Capture the cell that displays the provided text and extract its (x, y) central coordinate. 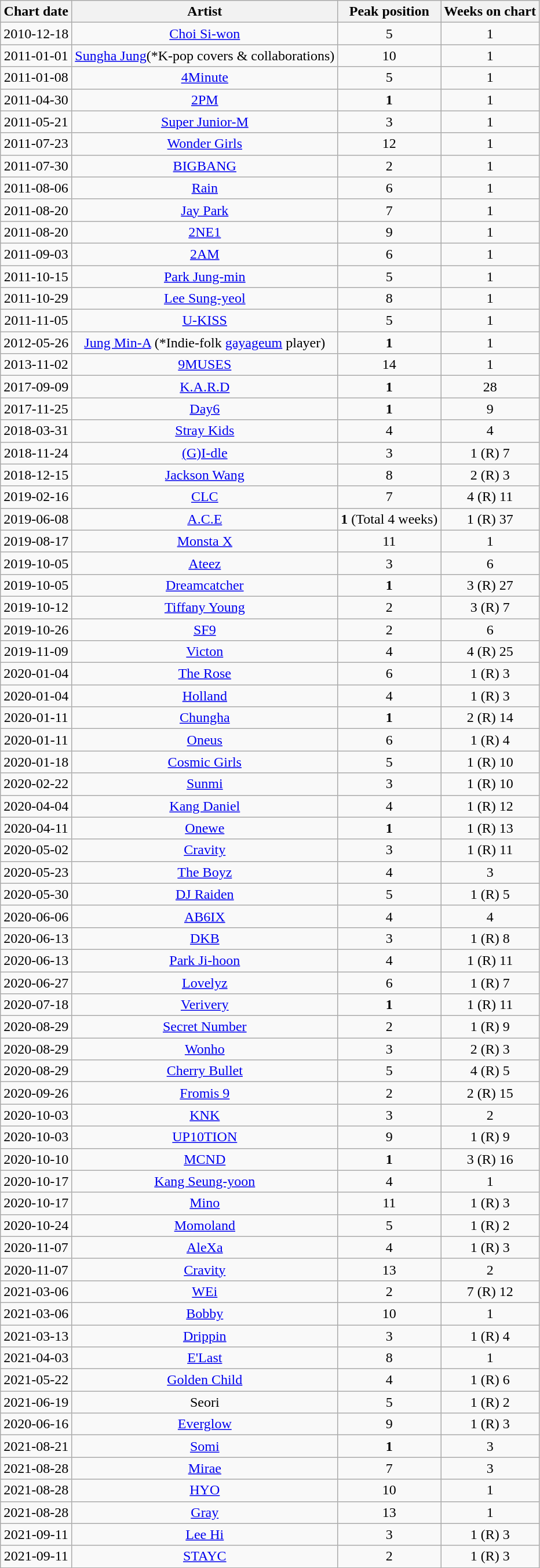
1 (R) 13 (490, 828)
Day6 (205, 409)
2020-06-27 (36, 983)
2020-02-22 (36, 784)
Seori (205, 1402)
2011-01-01 (36, 56)
Jung Min-A (*Indie-folk gayageum player) (205, 343)
E'Last (205, 1358)
Victon (205, 652)
2020-04-11 (36, 828)
The Boyz (205, 872)
Stray Kids (205, 431)
7 (R) 12 (490, 1291)
2017-11-25 (36, 409)
Park Ji-hoon (205, 960)
2PM (205, 100)
CLC (205, 497)
UP10TION (205, 1137)
Lovelyz (205, 983)
2021-04-03 (36, 1358)
The Rose (205, 674)
2021-03-13 (36, 1335)
2019-11-09 (36, 652)
4Minute (205, 78)
AleXa (205, 1247)
2020-05-30 (36, 894)
2020-09-26 (36, 1093)
2011-09-03 (36, 254)
3 (R) 7 (490, 607)
28 (490, 387)
WEi (205, 1291)
Weeks on chart (490, 12)
2020-07-18 (36, 1005)
Super Junior-M (205, 122)
2NE1 (205, 232)
2011-05-21 (36, 122)
1 (R) 6 (490, 1380)
2019-08-17 (36, 541)
MCND (205, 1159)
2020-05-23 (36, 872)
DKB (205, 938)
KNK (205, 1115)
STAYC (205, 1556)
Wonder Girls (205, 144)
Sunmi (205, 784)
4 (R) 5 (490, 1071)
2020-05-02 (36, 850)
Cherry Bullet (205, 1071)
2020-06-06 (36, 916)
Mino (205, 1203)
2020-10-24 (36, 1225)
2011-07-30 (36, 166)
2018-03-31 (36, 431)
2020-10-10 (36, 1159)
(G)I-dle (205, 453)
2019-10-26 (36, 629)
Onewe (205, 828)
4 (R) 25 (490, 652)
Drippin (205, 1335)
9MUSES (205, 365)
Dreamcatcher (205, 585)
1 (R) 12 (490, 806)
U-KISS (205, 321)
Sungha Jung(*K-pop covers & collaborations) (205, 56)
1 (R) 5 (490, 894)
2021-05-22 (36, 1380)
3 (R) 27 (490, 585)
Rain (205, 188)
2011-10-15 (36, 277)
2011-11-05 (36, 321)
2019-06-08 (36, 519)
Holland (205, 696)
Lee Hi (205, 1534)
2 (R) 14 (490, 718)
1 (R) 8 (490, 938)
2 (R) 15 (490, 1093)
Monsta X (205, 541)
Cosmic Girls (205, 762)
2020-01-18 (36, 762)
SF9 (205, 629)
Verivery (205, 1005)
Gray (205, 1512)
Choi Si-won (205, 34)
2019-10-12 (36, 607)
2011-08-06 (36, 188)
2018-12-15 (36, 475)
Oneus (205, 740)
Ateez (205, 563)
2AM (205, 254)
Tiffany Young (205, 607)
2020-06-16 (36, 1424)
BIGBANG (205, 166)
12 (389, 144)
14 (389, 365)
DJ Raiden (205, 894)
Secret Number (205, 1027)
1 (Total 4 weeks) (389, 519)
2011-04-30 (36, 100)
Fromis 9 (205, 1093)
Jackson Wang (205, 475)
2020-04-04 (36, 806)
Peak position (389, 12)
Artist (205, 12)
2017-09-09 (36, 387)
K.A.R.D (205, 387)
2011-01-08 (36, 78)
Jay Park (205, 210)
Golden Child (205, 1380)
2011-07-23 (36, 144)
2012-05-26 (36, 343)
Park Jung-min (205, 277)
2021-08-21 (36, 1446)
HYO (205, 1490)
AB6IX (205, 916)
Mirae (205, 1468)
3 (R) 16 (490, 1159)
Everglow (205, 1424)
Kang Daniel (205, 806)
4 (R) 11 (490, 497)
Kang Seung-yoon (205, 1181)
2021-06-19 (36, 1402)
2018-11-24 (36, 453)
Wonho (205, 1049)
A.C.E (205, 519)
Chart date (36, 12)
2011-10-29 (36, 299)
2013-11-02 (36, 365)
Chungha (205, 718)
Momoland (205, 1225)
1 (R) 37 (490, 519)
Bobby (205, 1313)
Somi (205, 1446)
Lee Sung-yeol (205, 299)
2019-02-16 (36, 497)
2010-12-18 (36, 34)
